Search for the cell housing the specified text and yield its (X, Y) center coordinate. 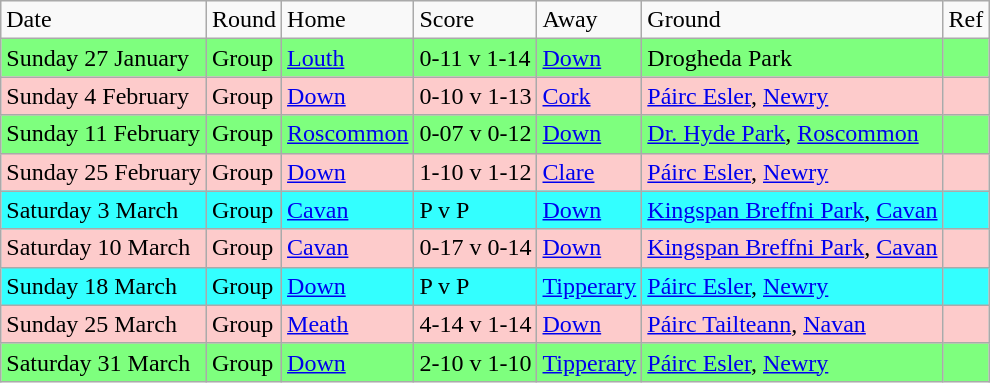
Away (590, 20)
0-17 v 0-14 (476, 248)
Dr. Hyde Park, Roscommon (792, 134)
2-10 v 1-10 (476, 362)
Date (104, 20)
Páirc Tailteann, Navan (792, 324)
Round (244, 20)
Sunday 25 March (104, 324)
Louth (348, 58)
Ground (792, 20)
0-07 v 0-12 (476, 134)
Home (348, 20)
Saturday 31 March (104, 362)
Sunday 27 January (104, 58)
0-10 v 1-13 (476, 96)
Saturday 3 March (104, 210)
Meath (348, 324)
Cork (590, 96)
Drogheda Park (792, 58)
0-11 v 1-14 (476, 58)
Sunday 25 February (104, 172)
Saturday 10 March (104, 248)
1-10 v 1-12 (476, 172)
Score (476, 20)
Roscommon (348, 134)
Sunday 4 February (104, 96)
Sunday 18 March (104, 286)
4-14 v 1-14 (476, 324)
Clare (590, 172)
Sunday 11 February (104, 134)
Ref (966, 20)
